Detect which cell encompasses the target text, then output its [X, Y] center coordinate. 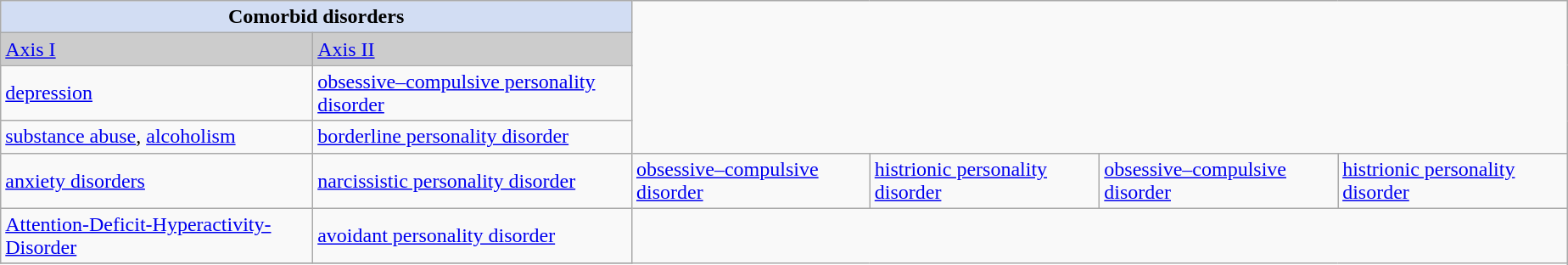
obsessive–compulsive personality disorder [473, 93]
depression [157, 93]
Axis I [157, 49]
anxiety disorders [157, 180]
borderline personality disorder [473, 137]
substance abuse, alcoholism [157, 137]
Attention-Deficit-Hyperactivity-Disorder [157, 236]
avoidant personality disorder [473, 236]
Axis II [473, 49]
narcissistic personality disorder [473, 180]
Comorbid disorders [316, 17]
